Output the [X, Y] coordinate of the center of the cell containing the given text.  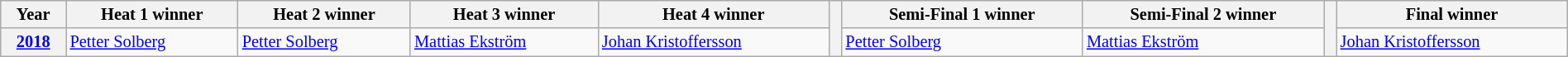
Semi-Final 1 winner [963, 14]
Year [33, 14]
Heat 1 winner [152, 14]
Semi-Final 2 winner [1203, 14]
Final winner [1452, 14]
Heat 4 winner [713, 14]
Heat 2 winner [324, 14]
2018 [33, 42]
Heat 3 winner [504, 14]
